Identify which cell holds the provided text, then report its (x, y) central coordinate. 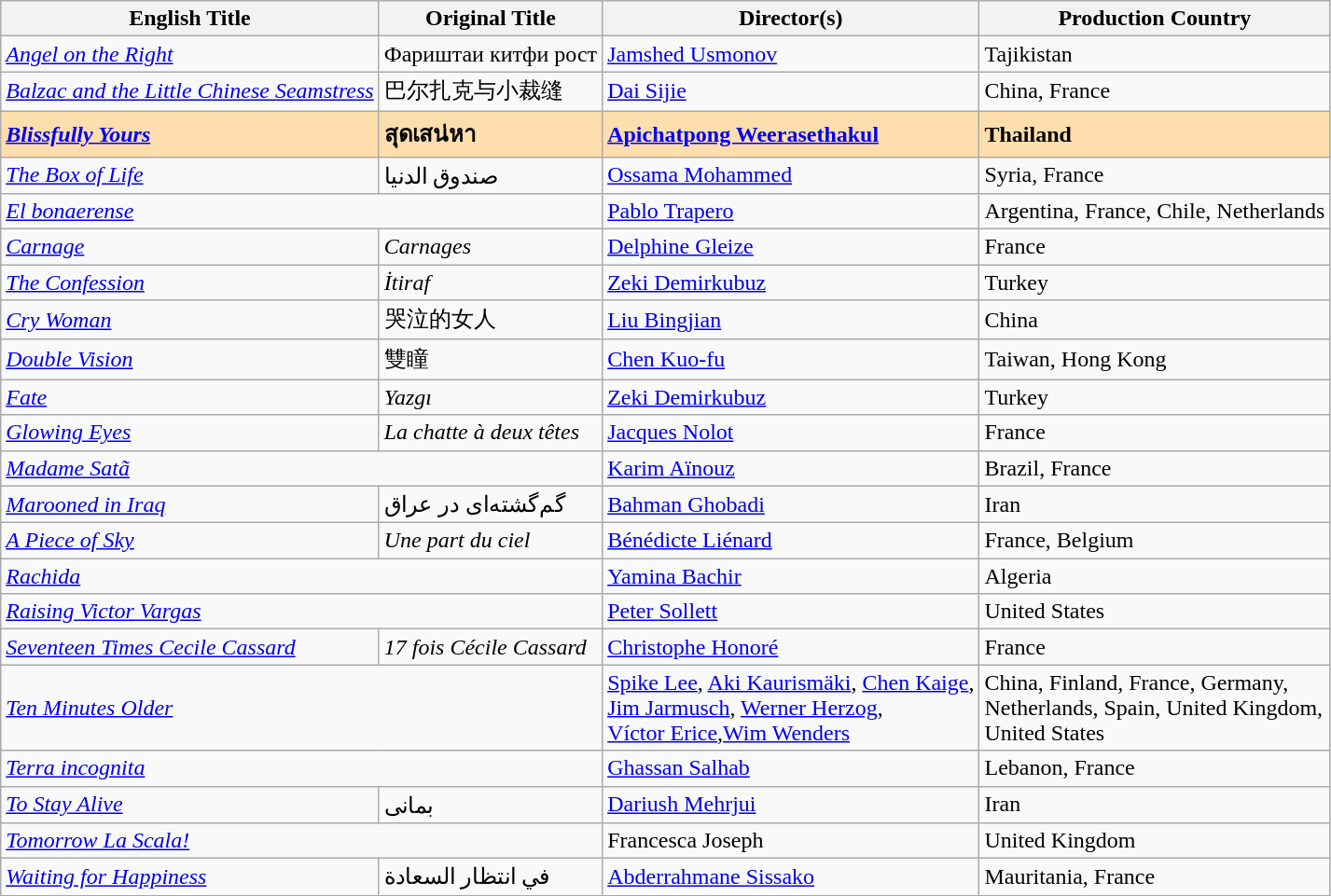
Thailand (1155, 134)
Francesca Joseph (791, 841)
Mauritania, France (1155, 877)
Glowing Eyes (190, 433)
Rachida (302, 576)
بمانی (491, 805)
Chen Kuo-fu (791, 360)
Raising Victor Vargas (302, 612)
Double Vision (190, 360)
Une part du ciel (491, 541)
雙瞳 (491, 360)
Bénédicte Liénard (791, 541)
في انتظار السعادة (491, 877)
Liu Bingjian (791, 321)
The Box of Life (190, 175)
สุดเสน่หา (491, 134)
Fate (190, 397)
Algeria (1155, 576)
Tomorrow La Scala! (302, 841)
France, Belgium (1155, 541)
Jacques Nolot (791, 433)
Jamshed Usmonov (791, 54)
Seventeen Times Cecile Cassard (190, 647)
Dariush Mehrjui (791, 805)
To Stay Alive (190, 805)
Christophe Honoré (791, 647)
Terra incognita (302, 768)
17 fois Cécile Cassard (491, 647)
Yazgı (491, 397)
The Confession (190, 283)
Carnage (190, 247)
Brazil, France (1155, 468)
Lebanon, France (1155, 768)
Bahman Ghobadi (791, 504)
Blissfully Yours (190, 134)
Apichatpong Weerasethakul (791, 134)
United States (1155, 612)
Balzac and the Little Chinese Seamstress (190, 91)
Tajikistan (1155, 54)
Taiwan, Hong Kong (1155, 360)
Pablo Trapero (791, 212)
China, France (1155, 91)
El bonaerense (302, 212)
Waiting for Happiness (190, 877)
Ossama Mohammed (791, 175)
Dai Sijie (791, 91)
A Piece of Sky (190, 541)
Marooned in Iraq (190, 504)
Abderrahmane Sissako (791, 877)
United Kingdom (1155, 841)
Spike Lee, Aki Kaurismäki, Chen Kaige,Jim Jarmusch, Werner Herzog,Víctor Erice,Wim Wenders (791, 708)
China, Finland, France, Germany,Netherlands, Spain, United Kingdom,United States (1155, 708)
巴尔扎克与小裁缝 (491, 91)
La chatte à deux têtes (491, 433)
Director(s) (791, 19)
Original Title (491, 19)
صندوق الدنيا (491, 175)
English Title (190, 19)
Ghassan Salhab (791, 768)
China (1155, 321)
Cry Woman (190, 321)
Peter Sollett (791, 612)
Production Country (1155, 19)
Фариштаи китфи рост (491, 54)
Argentina, France, Chile, Netherlands (1155, 212)
Madame Satã (302, 468)
Ten Minutes Older (302, 708)
哭泣的女人 (491, 321)
Angel on the Right (190, 54)
Karim Aïnouz (791, 468)
گم‌گشته‌ای در عراق (491, 504)
Carnages (491, 247)
İtiraf (491, 283)
Syria, France (1155, 175)
Yamina Bachir (791, 576)
Delphine Gleize (791, 247)
